Detect which cell encompasses the target text, then output its (X, Y) center coordinate. 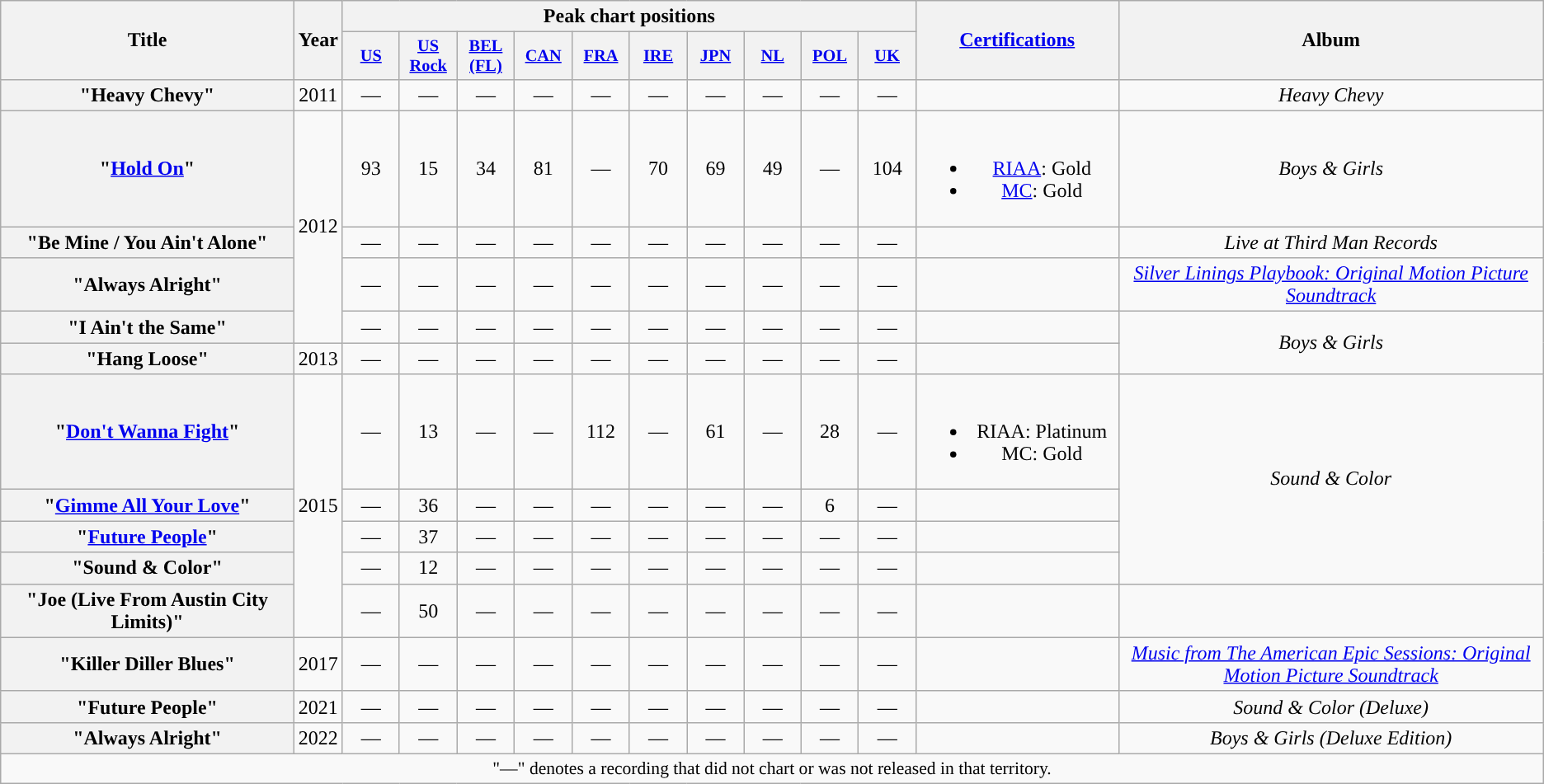
2012 (318, 228)
104 (887, 169)
CAN (544, 56)
"Gimme All Your Love" (148, 505)
UK (887, 56)
USRock (428, 56)
Live at Third Man Records (1331, 242)
13 (428, 432)
112 (601, 432)
"Hold On" (148, 169)
Silver Linings Playbook: Original Motion Picture Soundtrack (1331, 285)
Heavy Chevy (1331, 95)
RIAA: GoldMC: Gold (1017, 169)
Title (148, 40)
"Sound & Color" (148, 568)
Year (318, 40)
37 (428, 537)
IRE (658, 56)
"Joe (Live From Austin City Limits)" (148, 610)
Sound & Color (Deluxe) (1331, 707)
Music from The American Epic Sessions: Original Motion Picture Soundtrack (1331, 664)
Boys & Girls (Deluxe Edition) (1331, 738)
Sound & Color (1331, 479)
61 (716, 432)
"Be Mine / You Ain't Alone" (148, 242)
28 (830, 432)
34 (486, 169)
2011 (318, 95)
RIAA: PlatinumMC: Gold (1017, 432)
"Don't Wanna Fight" (148, 432)
69 (716, 169)
36 (428, 505)
"Heavy Chevy" (148, 95)
"Killer Diller Blues" (148, 664)
BEL(FL) (486, 56)
Album (1331, 40)
2015 (318, 506)
Peak chart positions (628, 16)
US (371, 56)
NL (772, 56)
JPN (716, 56)
2022 (318, 738)
81 (544, 169)
6 (830, 505)
15 (428, 169)
50 (428, 610)
POL (830, 56)
2017 (318, 664)
Certifications (1017, 40)
2021 (318, 707)
FRA (601, 56)
70 (658, 169)
"I Ain't the Same" (148, 327)
93 (371, 169)
2013 (318, 359)
"—" denotes a recording that did not chart or was not released in that territory. (772, 768)
"Hang Loose" (148, 359)
12 (428, 568)
49 (772, 169)
